Pinpoint the cell where the given text exists, returning its [x, y] midpoint coordinate. 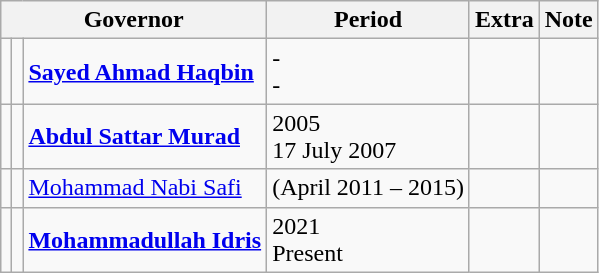
Period [368, 20]
Extra [504, 20]
(April 2011 – 2015) [368, 188]
Sayed Ahmad Haqbin [145, 72]
Mohammad Nabi Safi [145, 188]
-- [368, 72]
Governor [134, 20]
2005 17 July 2007 [368, 136]
Mohammadullah Idris [145, 240]
Abdul Sattar Murad [145, 136]
Note [568, 20]
2021 Present [368, 240]
